Provide the [x, y] coordinate of the cell's center where the given text is located.  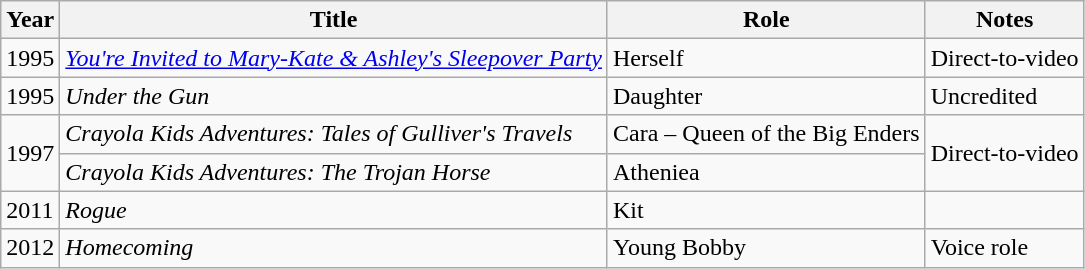
Uncredited [1004, 96]
Voice role [1004, 248]
Daughter [766, 96]
Young Bobby [766, 248]
2011 [30, 210]
Kit [766, 210]
Year [30, 20]
1997 [30, 153]
Under the Gun [334, 96]
Notes [1004, 20]
Crayola Kids Adventures: The Trojan Horse [334, 172]
You're Invited to Mary-Kate & Ashley's Sleepover Party [334, 58]
Rogue [334, 210]
Homecoming [334, 248]
Cara – Queen of the Big Enders [766, 134]
Role [766, 20]
2012 [30, 248]
Crayola Kids Adventures: Tales of Gulliver's Travels [334, 134]
Atheniea [766, 172]
Herself [766, 58]
Title [334, 20]
